Output the [x, y] coordinate of the center of the cell containing the given text.  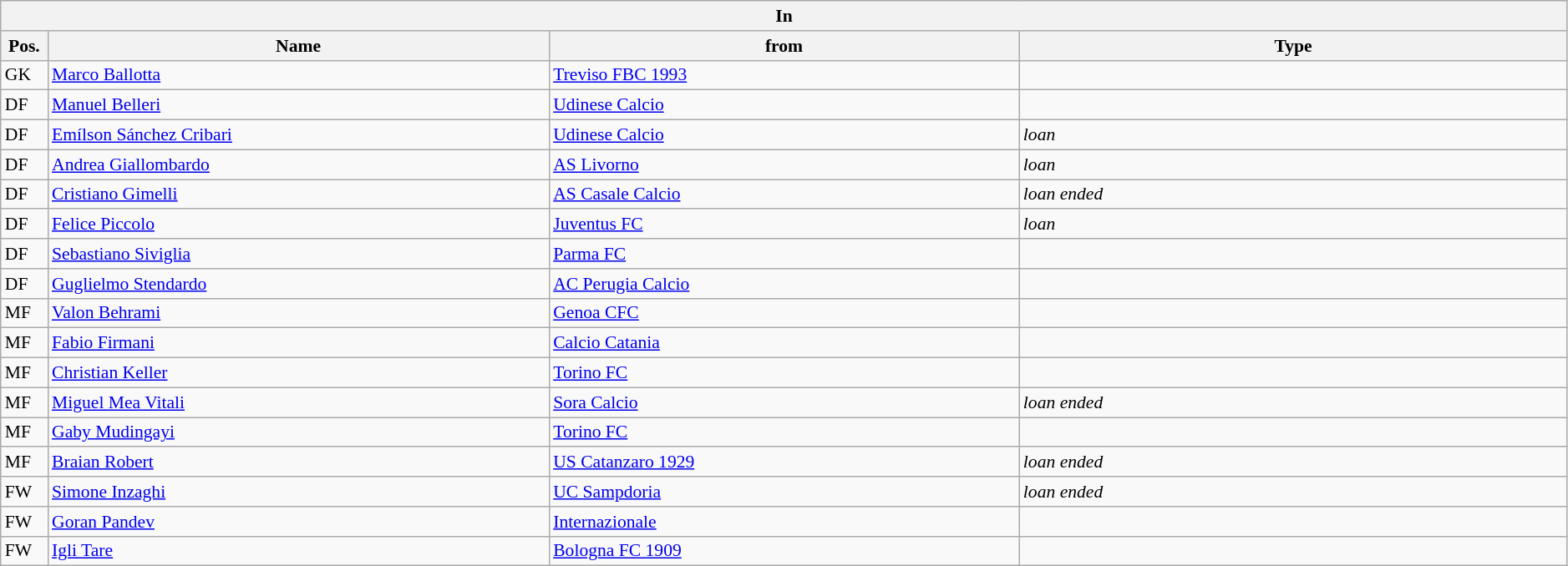
Braian Robert [298, 462]
Igli Tare [298, 551]
Calcio Catania [784, 343]
Fabio Firmani [298, 343]
UC Sampdoria [784, 492]
Type [1293, 46]
Manuel Belleri [298, 105]
Goran Pandev [298, 522]
US Catanzaro 1929 [784, 462]
from [784, 46]
Marco Ballotta [298, 75]
Felice Piccolo [298, 225]
AC Perugia Calcio [784, 284]
Genoa CFC [784, 313]
GK [24, 75]
AS Casale Calcio [784, 195]
Simone Inzaghi [298, 492]
Sora Calcio [784, 402]
Sebastiano Siviglia [298, 254]
Guglielmo Stendardo [298, 284]
AS Livorno [784, 164]
Gaby Mudingayi [298, 432]
Internazionale [784, 522]
Christian Keller [298, 373]
Juventus FC [784, 225]
Parma FC [784, 254]
In [784, 16]
Treviso FBC 1993 [784, 75]
Name [298, 46]
Cristiano Gimelli [298, 195]
Emílson Sánchez Cribari [298, 135]
Miguel Mea Vitali [298, 402]
Valon Behrami [298, 313]
Andrea Giallombardo [298, 164]
Pos. [24, 46]
Bologna FC 1909 [784, 551]
